Search for the cell housing the specified text and yield its [x, y] center coordinate. 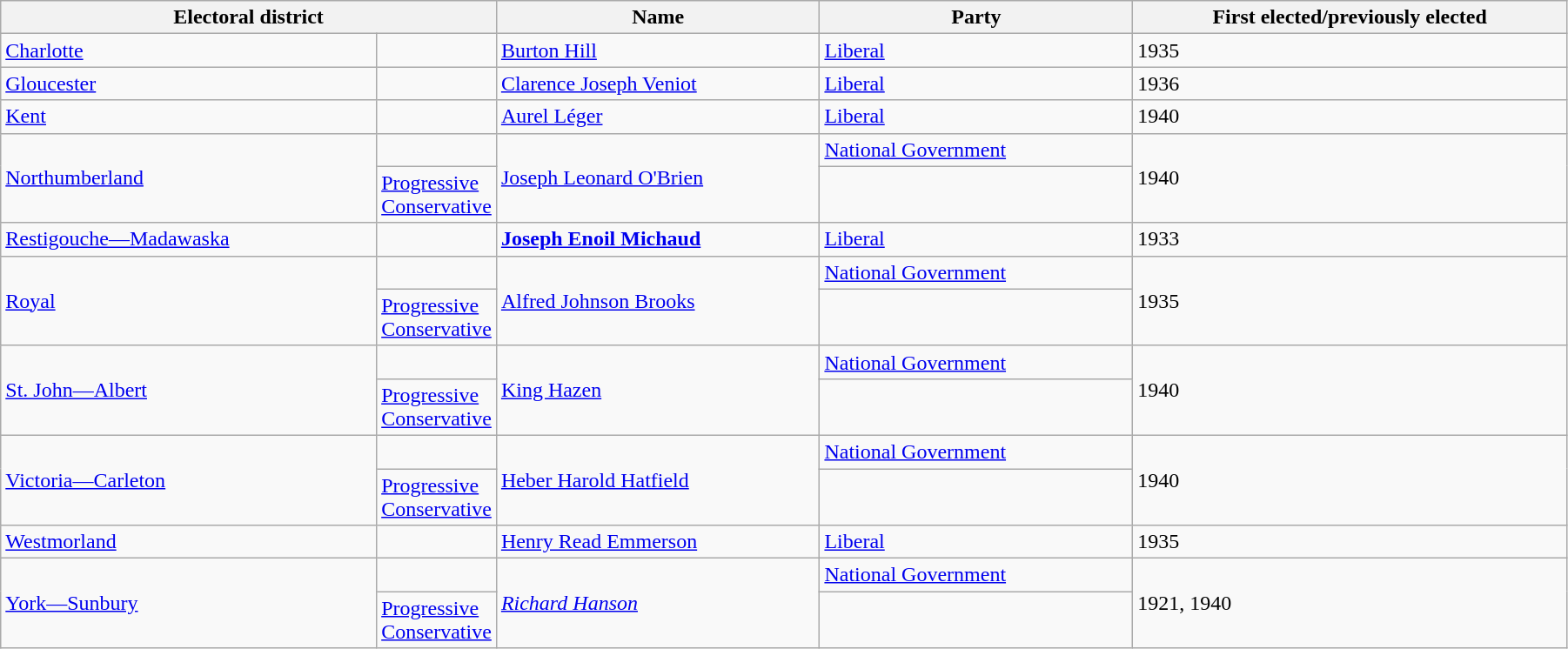
St. John—Albert [189, 390]
Charlotte [189, 50]
Joseph Leonard O'Brien [658, 177]
Royal [189, 301]
1933 [1350, 239]
Name [658, 17]
Gloucester [189, 84]
Westmorland [189, 542]
1936 [1350, 84]
Victoria—Carleton [189, 480]
Party [976, 17]
Heber Harold Hatfield [658, 480]
Alfred Johnson Brooks [658, 301]
Joseph Enoil Michaud [658, 239]
Burton Hill [658, 50]
Henry Read Emmerson [658, 542]
First elected/previously elected [1350, 17]
Aurel Léger [658, 117]
Electoral district [249, 17]
Clarence Joseph Veniot [658, 84]
Northumberland [189, 177]
Richard Hanson [658, 604]
Kent [189, 117]
1921, 1940 [1350, 604]
York—Sunbury [189, 604]
Restigouche—Madawaska [189, 239]
King Hazen [658, 390]
